Output the [X, Y] coordinate of the center of the cell containing the given text.  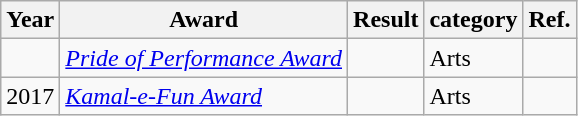
Award [204, 20]
Year [30, 20]
category [474, 20]
Kamal-e-Fun Award [204, 96]
Result [386, 20]
Pride of Performance Award [204, 58]
2017 [30, 96]
Ref. [550, 20]
